Determine the [X, Y] coordinate at the center of the cell enclosing the given text.  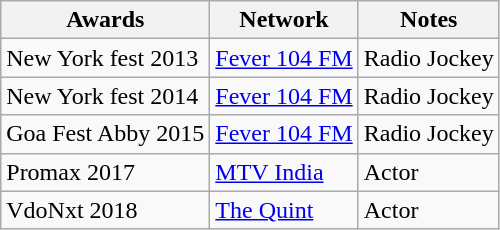
Awards [106, 20]
Notes [428, 20]
New York fest 2014 [106, 96]
The Quint [284, 210]
Goa Fest Abby 2015 [106, 134]
New York fest 2013 [106, 58]
MTV India [284, 172]
Network [284, 20]
Promax 2017 [106, 172]
VdoNxt 2018 [106, 210]
